Return the [X, Y] coordinate for the center point of the cell that contains the specified text.  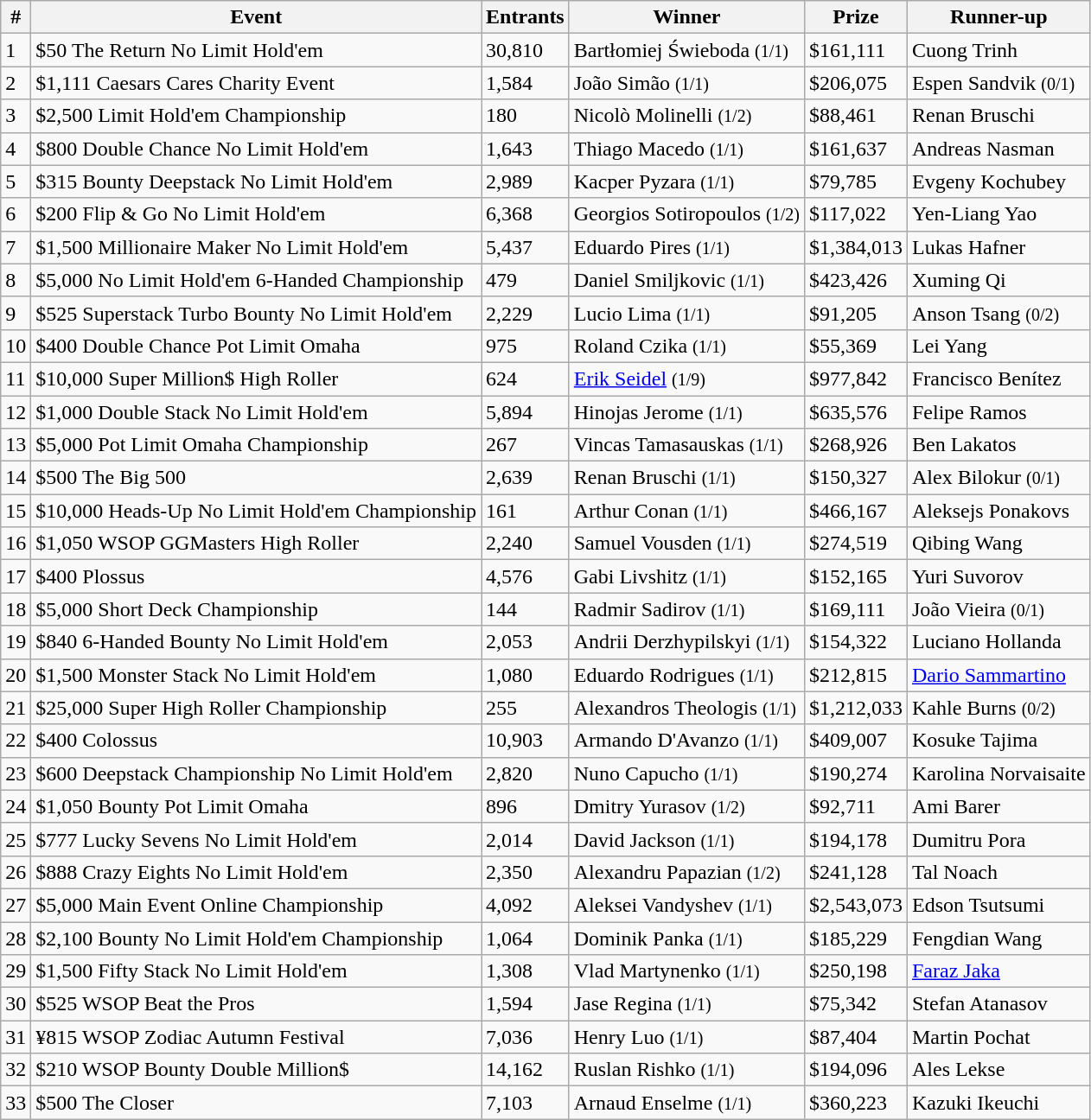
180 [525, 116]
9 [16, 313]
Qibing Wang [998, 544]
Andrii Derzhypilskyi (1/1) [686, 642]
479 [525, 280]
$5,000 Pot Limit Omaha Championship [256, 445]
255 [525, 708]
2,350 [525, 872]
Luciano Hollanda [998, 642]
$1,212,033 [856, 708]
$150,327 [856, 478]
Yuri Suvorov [998, 576]
$75,342 [856, 1004]
Radmir Sadirov (1/1) [686, 609]
$210 WSOP Bounty Double Million$ [256, 1070]
$5,000 Main Event Online Championship [256, 905]
$315 Bounty Deepstack No Limit Hold'em [256, 181]
3 [16, 116]
$87,404 [856, 1037]
Faraz Jaka [998, 971]
$777 Lucky Sevens No Limit Hold'em [256, 839]
18 [16, 609]
$169,111 [856, 609]
975 [525, 346]
$1,050 WSOP GGMasters High Roller [256, 544]
$190,274 [856, 773]
Lukas Hafner [998, 247]
$194,178 [856, 839]
Arnaud Enselme (1/1) [686, 1103]
$79,785 [856, 181]
5,894 [525, 412]
$360,223 [856, 1103]
Aleksejs Ponakovs [998, 511]
Renan Bruschi [998, 116]
Runner-up [998, 17]
$466,167 [856, 511]
$423,426 [856, 280]
$400 Double Chance Pot Limit Omaha [256, 346]
33 [16, 1103]
Dominik Panka (1/1) [686, 938]
2,240 [525, 544]
Entrants [525, 17]
$2,543,073 [856, 905]
Georgios Sotiropoulos (1/2) [686, 214]
$525 Superstack Turbo Bounty No Limit Hold'em [256, 313]
10 [16, 346]
25 [16, 839]
161 [525, 511]
$500 The Big 500 [256, 478]
14,162 [525, 1070]
8 [16, 280]
6 [16, 214]
Gabi Livshitz (1/1) [686, 576]
Alexandru Papazian (1/2) [686, 872]
$161,111 [856, 50]
1,308 [525, 971]
26 [16, 872]
$800 Double Chance No Limit Hold'em [256, 149]
Andreas Nasman [998, 149]
2,820 [525, 773]
$400 Colossus [256, 741]
Martin Pochat [998, 1037]
4,576 [525, 576]
João Simão (1/1) [686, 83]
Winner [686, 17]
Kazuki Ikeuchi [998, 1103]
$206,075 [856, 83]
$1,050 Bounty Pot Limit Omaha [256, 806]
$525 WSOP Beat the Pros [256, 1004]
$2,500 Limit Hold'em Championship [256, 116]
30 [16, 1004]
$212,815 [856, 675]
32 [16, 1070]
$55,369 [856, 346]
Dumitru Pora [998, 839]
$91,205 [856, 313]
Francisco Benítez [998, 379]
Erik Seidel (1/9) [686, 379]
Alexandros Theologis (1/1) [686, 708]
Kacper Pyzara (1/1) [686, 181]
Dario Sammartino [998, 675]
2 [16, 83]
Felipe Ramos [998, 412]
Fengdian Wang [998, 938]
1,584 [525, 83]
7 [16, 247]
$50 The Return No Limit Hold'em [256, 50]
Espen Sandvik (0/1) [998, 83]
$500 The Closer [256, 1103]
1,643 [525, 149]
16 [16, 544]
Stefan Atanasov [998, 1004]
Prize [856, 17]
$1,500 Millionaire Maker No Limit Hold'em [256, 247]
# [16, 17]
Dmitry Yurasov (1/2) [686, 806]
Kahle Burns (0/2) [998, 708]
2,229 [525, 313]
7,103 [525, 1103]
Nicolò Molinelli (1/2) [686, 116]
2,014 [525, 839]
$274,519 [856, 544]
31 [16, 1037]
Renan Bruschi (1/1) [686, 478]
$92,711 [856, 806]
Vlad Martynenko (1/1) [686, 971]
1 [16, 50]
24 [16, 806]
$1,500 Monster Stack No Limit Hold'em [256, 675]
5,437 [525, 247]
Yen-Liang Yao [998, 214]
$400 Plossus [256, 576]
$1,000 Double Stack No Limit Hold'em [256, 412]
Hinojas Jerome (1/1) [686, 412]
Samuel Vousden (1/1) [686, 544]
896 [525, 806]
$268,926 [856, 445]
Armando D'Avanzo (1/1) [686, 741]
$88,461 [856, 116]
$1,111 Caesars Cares Charity Event [256, 83]
$185,229 [856, 938]
27 [16, 905]
$10,000 Heads-Up No Limit Hold'em Championship [256, 511]
$161,637 [856, 149]
$10,000 Super Million$ High Roller [256, 379]
Aleksei Vandyshev (1/1) [686, 905]
$2,100 Bounty No Limit Hold'em Championship [256, 938]
Ami Barer [998, 806]
2,989 [525, 181]
Henry Luo (1/1) [686, 1037]
$409,007 [856, 741]
15 [16, 511]
Karolina Norvaisaite [998, 773]
$241,128 [856, 872]
4 [16, 149]
Ruslan Rishko (1/1) [686, 1070]
1,594 [525, 1004]
2,053 [525, 642]
Daniel Smiljkovic (1/1) [686, 280]
6,368 [525, 214]
$840 6-Handed Bounty No Limit Hold'em [256, 642]
624 [525, 379]
Event [256, 17]
Ben Lakatos [998, 445]
13 [16, 445]
$152,165 [856, 576]
Arthur Conan (1/1) [686, 511]
12 [16, 412]
21 [16, 708]
$635,576 [856, 412]
Tal Noach [998, 872]
$888 Crazy Eights No Limit Hold'em [256, 872]
$1,500 Fifty Stack No Limit Hold'em [256, 971]
1,080 [525, 675]
1,064 [525, 938]
Anson Tsang (0/2) [998, 313]
20 [16, 675]
Eduardo Pires (1/1) [686, 247]
10,903 [525, 741]
23 [16, 773]
Edson Tsutsumi [998, 905]
$194,096 [856, 1070]
$250,198 [856, 971]
11 [16, 379]
Jase Regina (1/1) [686, 1004]
Lei Yang [998, 346]
14 [16, 478]
¥815 WSOP Zodiac Autumn Festival [256, 1037]
$5,000 No Limit Hold'em 6-Handed Championship [256, 280]
5 [16, 181]
7,036 [525, 1037]
Nuno Capucho (1/1) [686, 773]
Roland Czika (1/1) [686, 346]
28 [16, 938]
$154,322 [856, 642]
$117,022 [856, 214]
17 [16, 576]
Eduardo Rodrigues (1/1) [686, 675]
267 [525, 445]
Xuming Qi [998, 280]
Kosuke Tajima [998, 741]
Vincas Tamasauskas (1/1) [686, 445]
22 [16, 741]
Alex Bilokur (0/1) [998, 478]
$1,384,013 [856, 247]
4,092 [525, 905]
Ales Lekse [998, 1070]
$200 Flip & Go No Limit Hold'em [256, 214]
$5,000 Short Deck Championship [256, 609]
29 [16, 971]
João Vieira (0/1) [998, 609]
David Jackson (1/1) [686, 839]
$977,842 [856, 379]
30,810 [525, 50]
Lucio Lima (1/1) [686, 313]
2,639 [525, 478]
Cuong Trinh [998, 50]
144 [525, 609]
Bartłomiej Świeboda (1/1) [686, 50]
Thiago Macedo (1/1) [686, 149]
Evgeny Kochubey [998, 181]
19 [16, 642]
$25,000 Super High Roller Championship [256, 708]
$600 Deepstack Championship No Limit Hold'em [256, 773]
